Return (X, Y) of the center of cell containing provided text 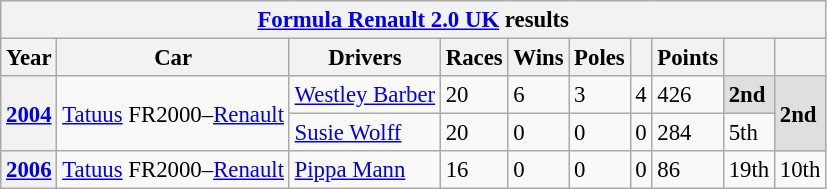
Drivers (364, 58)
426 (688, 95)
3 (600, 95)
Wins (538, 58)
284 (688, 133)
5th (748, 133)
Westley Barber (364, 95)
Races (474, 58)
Poles (600, 58)
Susie Wolff (364, 133)
16 (474, 170)
Points (688, 58)
Car (173, 58)
86 (688, 170)
6 (538, 95)
2004 (29, 114)
19th (748, 170)
10th (800, 170)
4 (641, 95)
Year (29, 58)
Formula Renault 2.0 UK results (414, 20)
Pippa Mann (364, 170)
2006 (29, 170)
